Identify which cell holds the provided text, then report its [x, y] central coordinate. 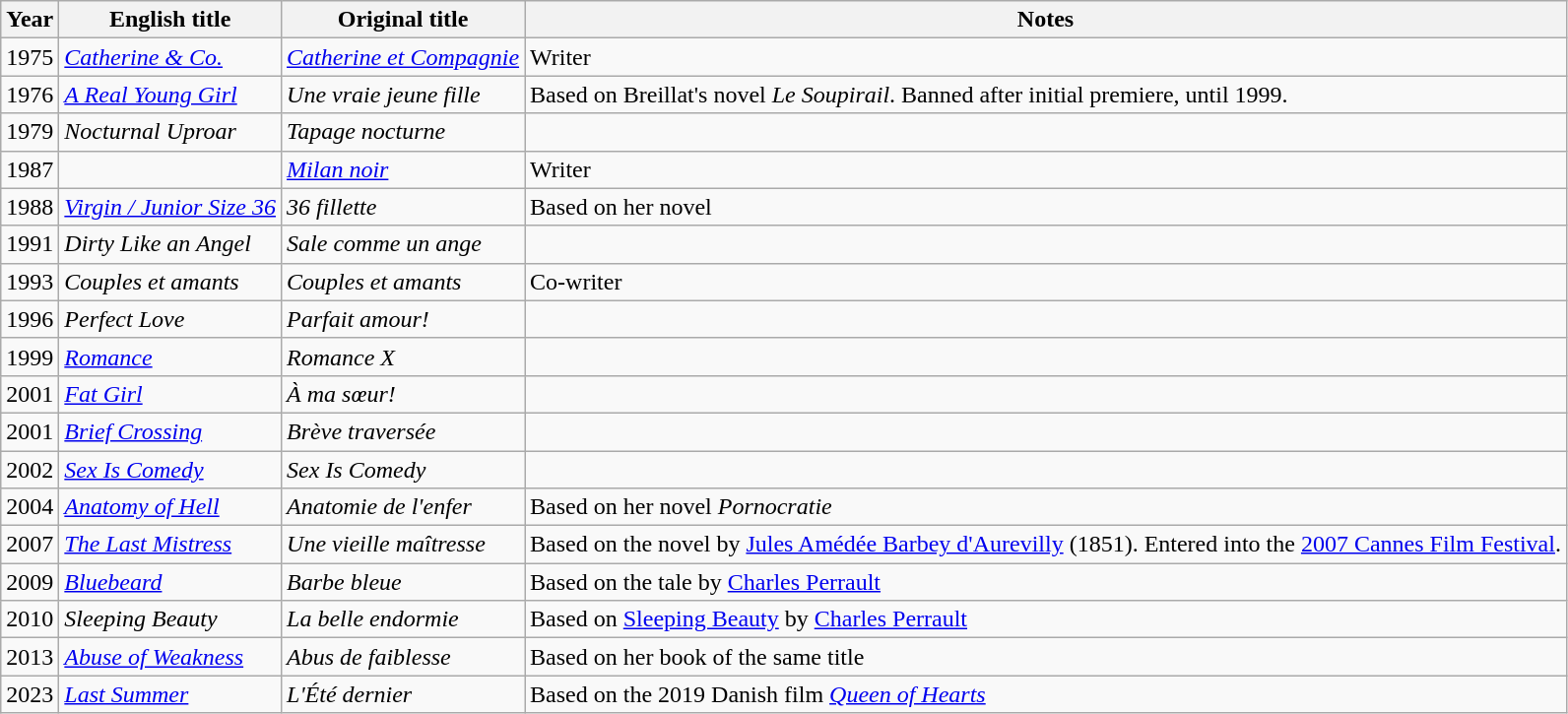
2009 [30, 582]
Co-writer [1046, 282]
1993 [30, 282]
2007 [30, 545]
Romance X [404, 357]
Nocturnal Uproar [170, 132]
Based on her book of the same title [1046, 657]
Brève traversée [404, 431]
1976 [30, 95]
Fat Girl [170, 394]
La belle endormie [404, 619]
Une vieille maîtresse [404, 545]
Last Summer [170, 694]
Based on Breillat's novel Le Soupirail. Banned after initial premiere, until 1999. [1046, 95]
Parfait amour! [404, 319]
L'Été dernier [404, 694]
Based on the 2019 Danish film Queen of Hearts [1046, 694]
1996 [30, 319]
English title [170, 20]
Original title [404, 20]
Abus de faiblesse [404, 657]
2002 [30, 470]
Une vraie jeune fille [404, 95]
Based on Sleeping Beauty by Charles Perrault [1046, 619]
Anatomie de l'enfer [404, 507]
2013 [30, 657]
Romance [170, 357]
Catherine & Co. [170, 57]
Sale comme un ange [404, 244]
Based on her novel Pornocratie [1046, 507]
The Last Mistress [170, 545]
1979 [30, 132]
Catherine et Compagnie [404, 57]
Brief Crossing [170, 431]
36 fillette [404, 207]
2004 [30, 507]
1988 [30, 207]
2010 [30, 619]
Abuse of Weakness [170, 657]
Bluebeard [170, 582]
Based on her novel [1046, 207]
1975 [30, 57]
À ma sœur! [404, 394]
Year [30, 20]
Anatomy of Hell [170, 507]
Dirty Like an Angel [170, 244]
A Real Young Girl [170, 95]
2023 [30, 694]
Based on the tale by Charles Perrault [1046, 582]
Sleeping Beauty [170, 619]
Perfect Love [170, 319]
1999 [30, 357]
Barbe bleue [404, 582]
1987 [30, 169]
1991 [30, 244]
Tapage nocturne [404, 132]
Milan noir [404, 169]
Based on the novel by Jules Amédée Barbey d'Aurevilly (1851). Entered into the 2007 Cannes Film Festival. [1046, 545]
Virgin / Junior Size 36 [170, 207]
Notes [1046, 20]
